From the cell containing the given text, extract its center point as [X, Y] coordinate. 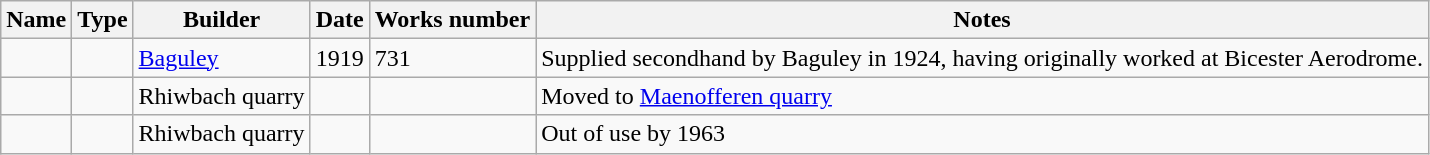
1919 [340, 58]
Baguley [222, 58]
Date [340, 20]
731 [452, 58]
Works number [452, 20]
Out of use by 1963 [982, 134]
Supplied secondhand by Baguley in 1924, having originally worked at Bicester Aerodrome. [982, 58]
Builder [222, 20]
Name [36, 20]
Notes [982, 20]
Moved to Maenofferen quarry [982, 96]
Type [102, 20]
